Detect which cell encompasses the target text, then output its (X, Y) center coordinate. 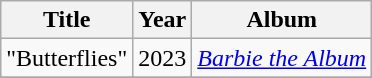
Album (282, 20)
Barbie the Album (282, 58)
Title (67, 20)
"Butterflies" (67, 58)
Year (162, 20)
2023 (162, 58)
